Capture the cell that displays the provided text and extract its [X, Y] central coordinate. 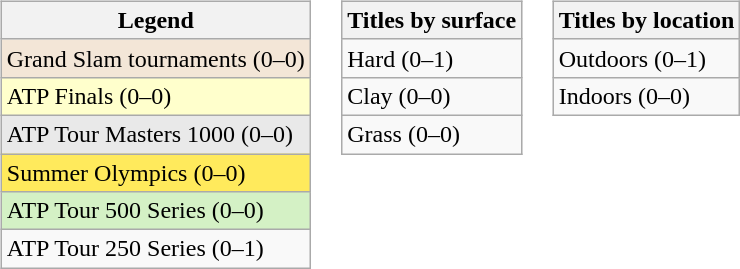
Outdoors (0–1) [646, 58]
Grand Slam tournaments (0–0) [156, 58]
Titles by location [646, 20]
Summer Olympics (0–0) [156, 173]
ATP Tour 500 Series (0–0) [156, 211]
ATP Tour Masters 1000 (0–0) [156, 134]
ATP Tour 250 Series (0–1) [156, 249]
Clay (0–0) [432, 96]
ATP Finals (0–0) [156, 96]
Hard (0–1) [432, 58]
Legend [156, 20]
Indoors (0–0) [646, 96]
Grass (0–0) [432, 134]
Titles by surface [432, 20]
